Pinpoint the cell where the given text exists, returning its (X, Y) midpoint coordinate. 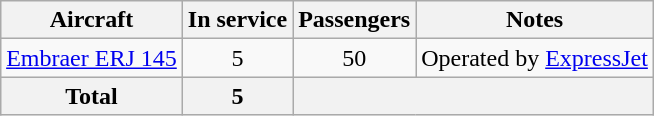
In service (237, 20)
Notes (535, 20)
Embraer ERJ 145 (92, 58)
Passengers (354, 20)
Total (92, 96)
Operated by ExpressJet (535, 58)
50 (354, 58)
Aircraft (92, 20)
